From the cell containing the given text, extract its center point as [x, y] coordinate. 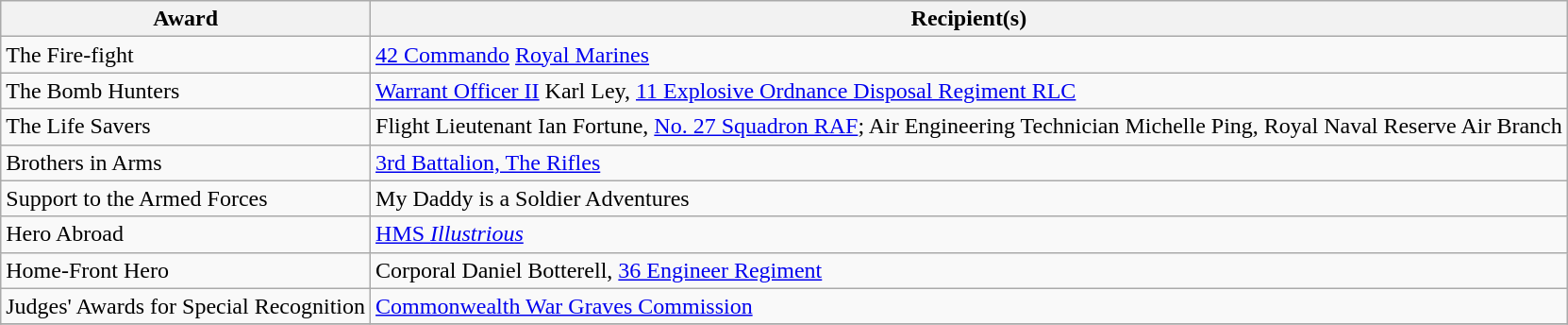
42 Commando Royal Marines [970, 55]
Home-Front Hero [186, 270]
Hero Abroad [186, 234]
Commonwealth War Graves Commission [970, 306]
Recipient(s) [970, 19]
Flight Lieutenant Ian Fortune, No. 27 Squadron RAF; Air Engineering Technician Michelle Ping, Royal Naval Reserve Air Branch [970, 127]
My Daddy is a Soldier Adventures [970, 198]
The Fire-fight [186, 55]
Corporal Daniel Botterell, 36 Engineer Regiment [970, 270]
Support to the Armed Forces [186, 198]
Warrant Officer II Karl Ley, 11 Explosive Ordnance Disposal Regiment RLC [970, 91]
Award [186, 19]
Judges' Awards for Special Recognition [186, 306]
HMS Illustrious [970, 234]
The Life Savers [186, 127]
The Bomb Hunters [186, 91]
3rd Battalion, The Rifles [970, 162]
Brothers in Arms [186, 162]
